Search for the cell housing the specified text and yield its [x, y] center coordinate. 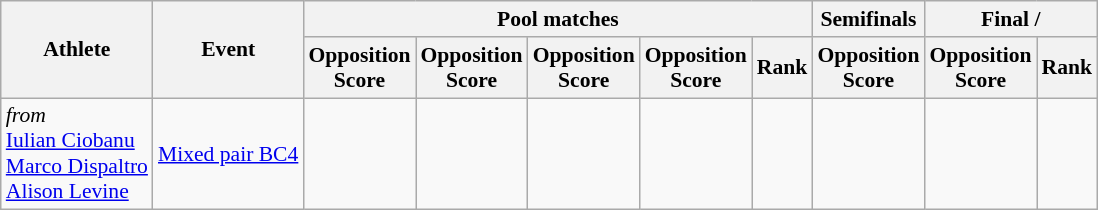
Final / [1010, 19]
fromIulian Ciobanu Marco Dispaltro Alison Levine [77, 154]
Semifinals [868, 19]
Pool matches [558, 19]
Athlete [77, 50]
Event [228, 50]
Mixed pair BC4 [228, 154]
